Extract the [x, y] coordinate from the center of the cell holding the provided text.  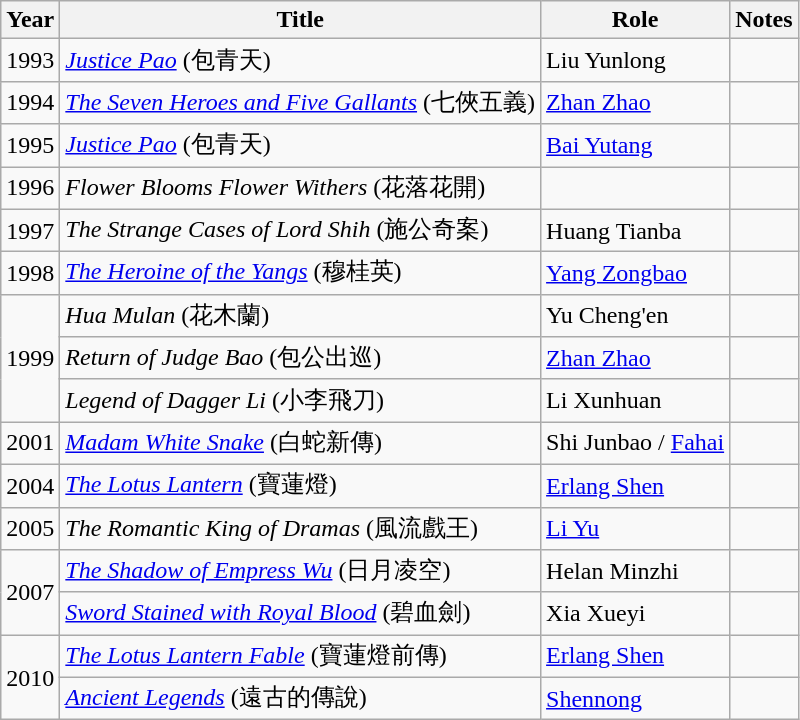
Hua Mulan (花木蘭) [300, 316]
Shi Junbao / Fahai [636, 444]
Madam White Snake (白蛇新傳) [300, 444]
1996 [30, 188]
2005 [30, 528]
Li Xunhuan [636, 400]
The Heroine of the Yangs (穆桂英) [300, 274]
2004 [30, 486]
Helan Minzhi [636, 572]
2010 [30, 678]
1994 [30, 102]
The Strange Cases of Lord Shih (施公奇案) [300, 230]
Huang Tianba [636, 230]
The Seven Heroes and Five Gallants (七俠五義) [300, 102]
Sword Stained with Royal Blood (碧血劍) [300, 614]
1995 [30, 146]
Shennong [636, 698]
Notes [764, 20]
1998 [30, 274]
2007 [30, 592]
Title [300, 20]
Year [30, 20]
2001 [30, 444]
The Lotus Lantern Fable (寶蓮燈前傳) [300, 656]
1997 [30, 230]
Bai Yutang [636, 146]
The Romantic King of Dramas (風流戲王) [300, 528]
Role [636, 20]
The Shadow of Empress Wu (日月凌空) [300, 572]
Ancient Legends (遠古的傳說) [300, 698]
1999 [30, 358]
Yu Cheng'en [636, 316]
Return of Judge Bao (包公出巡) [300, 358]
Flower Blooms Flower Withers (花落花開) [300, 188]
The Lotus Lantern (寶蓮燈) [300, 486]
Legend of Dagger Li (小李飛刀) [300, 400]
Li Yu [636, 528]
Yang Zongbao [636, 274]
Xia Xueyi [636, 614]
1993 [30, 60]
Liu Yunlong [636, 60]
